Return the (x, y) coordinate for the center point of the cell that contains the specified text.  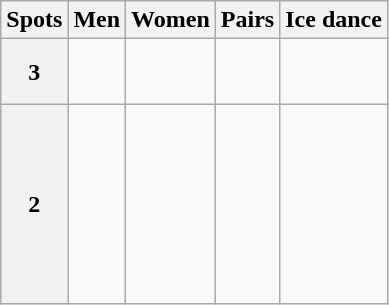
Ice dance (334, 20)
3 (34, 72)
Women (171, 20)
Pairs (247, 20)
Spots (34, 20)
2 (34, 204)
Men (97, 20)
